Search for the cell housing the specified text and yield its (X, Y) center coordinate. 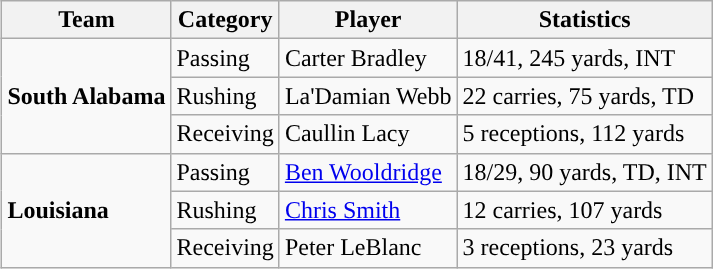
18/29, 90 yards, TD, INT (584, 172)
22 carries, 75 yards, TD (584, 96)
Caullin Lacy (368, 134)
Ben Wooldridge (368, 172)
South Alabama (86, 96)
5 receptions, 112 yards (584, 134)
Carter Bradley (368, 58)
Player (368, 20)
La'Damian Webb (368, 96)
12 carries, 107 yards (584, 210)
Team (86, 20)
3 receptions, 23 yards (584, 248)
18/41, 245 yards, INT (584, 58)
Statistics (584, 20)
Category (225, 20)
Louisiana (86, 210)
Peter LeBlanc (368, 248)
Chris Smith (368, 210)
